Locate the cell with the specified text and output its [x, y] center coordinate. 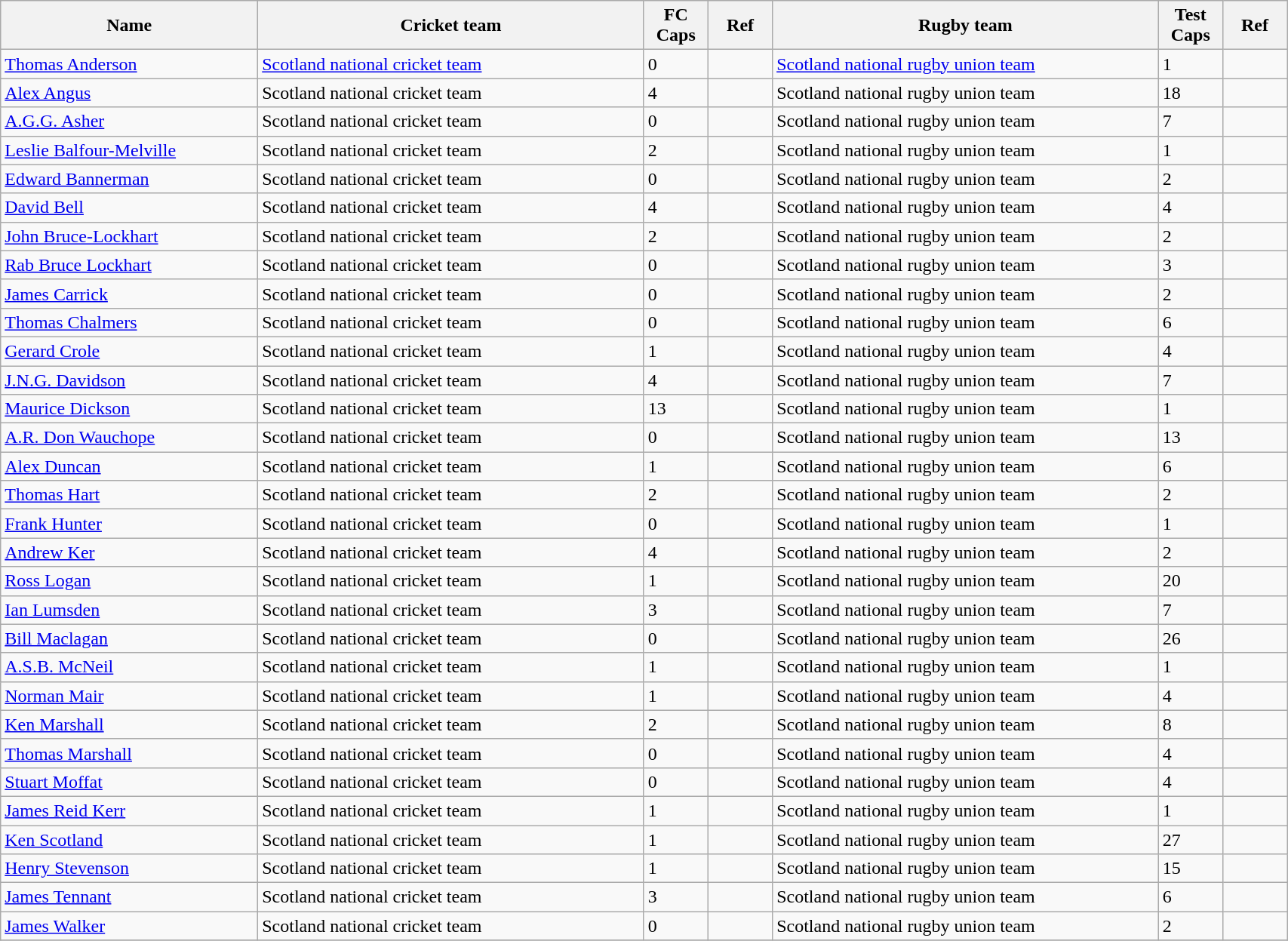
Norman Mair [130, 696]
Ken Scotland [130, 840]
Leslie Balfour-Melville [130, 150]
Edward Bannerman [130, 179]
18 [1191, 93]
Andrew Ker [130, 552]
Ian Lumsden [130, 610]
FC Caps [676, 26]
John Bruce-Lockhart [130, 236]
Thomas Chalmers [130, 322]
Frank Hunter [130, 524]
James Walker [130, 926]
Henry Stevenson [130, 869]
Name [130, 26]
Stuart Moffat [130, 782]
David Bell [130, 208]
A.R. Don Wauchope [130, 438]
A.S.B. McNeil [130, 667]
20 [1191, 581]
Gerard Crole [130, 351]
Cricket team [451, 26]
Alex Angus [130, 93]
Ken Marshall [130, 724]
James Reid Kerr [130, 810]
A.G.G. Asher [130, 121]
James Tennant [130, 897]
Alex Duncan [130, 466]
James Carrick [130, 294]
Maurice Dickson [130, 409]
Thomas Anderson [130, 64]
Test Caps [1191, 26]
Thomas Hart [130, 495]
Thomas Marshall [130, 753]
Rugby team [966, 26]
15 [1191, 869]
8 [1191, 724]
J.N.G. Davidson [130, 380]
Ross Logan [130, 581]
Rab Bruce Lockhart [130, 265]
Bill Maclagan [130, 638]
27 [1191, 840]
26 [1191, 638]
